For the text-containing cell, return its midpoint in (x, y) coordinate format. 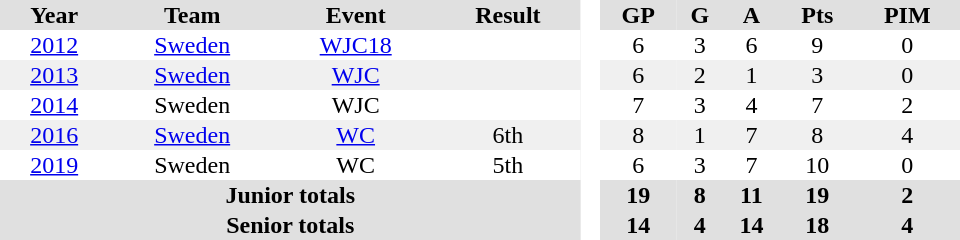
Event (356, 15)
11 (752, 195)
2013 (54, 75)
Team (192, 15)
6th (508, 135)
G (700, 15)
2019 (54, 165)
2012 (54, 45)
Senior totals (290, 225)
GP (638, 15)
9 (817, 45)
PIM (907, 15)
A (752, 15)
Result (508, 15)
18 (817, 225)
Year (54, 15)
2014 (54, 105)
Junior totals (290, 195)
WJC18 (356, 45)
5th (508, 165)
Pts (817, 15)
2016 (54, 135)
10 (817, 165)
